Determine the [X, Y] coordinate at the center of the cell enclosing the given text.  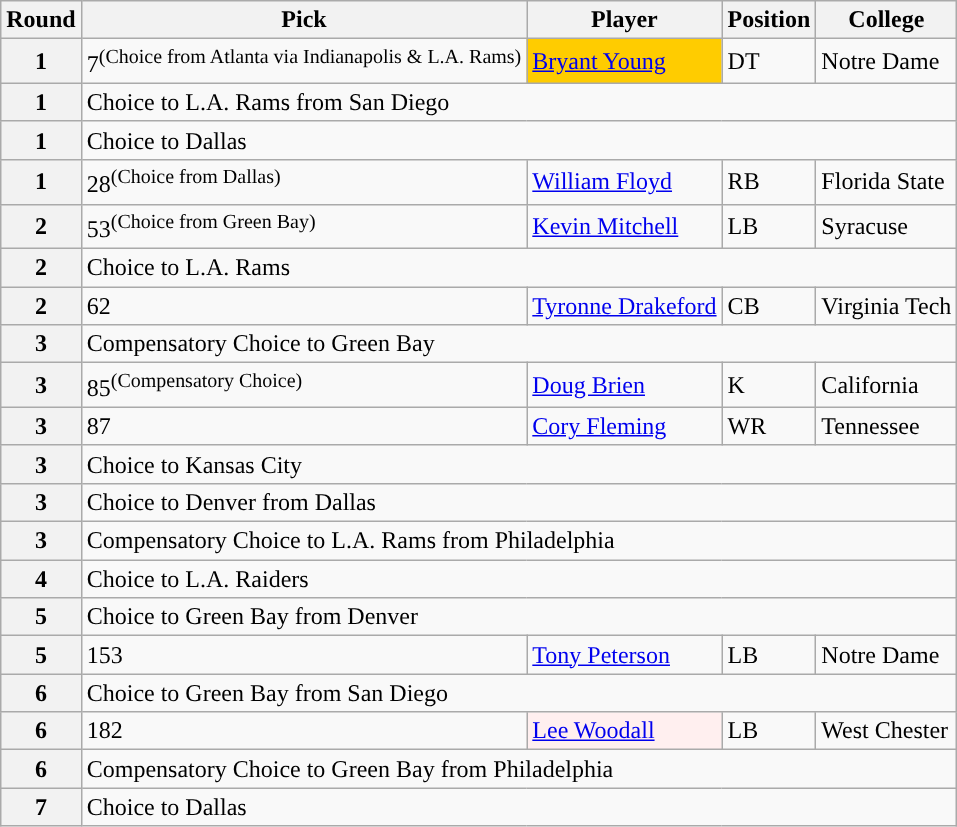
DT [769, 62]
Choice to L.A. Rams from San Diego [519, 102]
Round [41, 20]
WR [769, 426]
62 [304, 306]
Choice to L.A. Rams [519, 268]
7(Choice from Atlanta via Indianapolis & L.A. Rams) [304, 62]
Choice to Green Bay from San Diego [519, 693]
Tennessee [886, 426]
RB [769, 182]
87 [304, 426]
Florida State [886, 182]
Compensatory Choice to Green Bay [519, 344]
William Floyd [624, 182]
CB [769, 306]
28(Choice from Dallas) [304, 182]
Virginia Tech [886, 306]
Compensatory Choice to Green Bay from Philadelphia [519, 769]
153 [304, 655]
Kevin Mitchell [624, 226]
West Chester [886, 731]
Compensatory Choice to L.A. Rams from Philadelphia [519, 541]
Doug Brien [624, 386]
182 [304, 731]
Choice to Denver from Dallas [519, 502]
Choice to Green Bay from Denver [519, 617]
7 [41, 807]
California [886, 386]
Choice to Kansas City [519, 464]
Pick [304, 20]
College [886, 20]
Syracuse [886, 226]
Tyronne Drakeford [624, 306]
Tony Peterson [624, 655]
Choice to L.A. Raiders [519, 579]
53(Choice from Green Bay) [304, 226]
K [769, 386]
Bryant Young [624, 62]
Cory Fleming [624, 426]
Lee Woodall [624, 731]
Player [624, 20]
4 [41, 579]
Position [769, 20]
85(Compensatory Choice) [304, 386]
